Output the (x, y) coordinate of the center of the cell containing the given text.  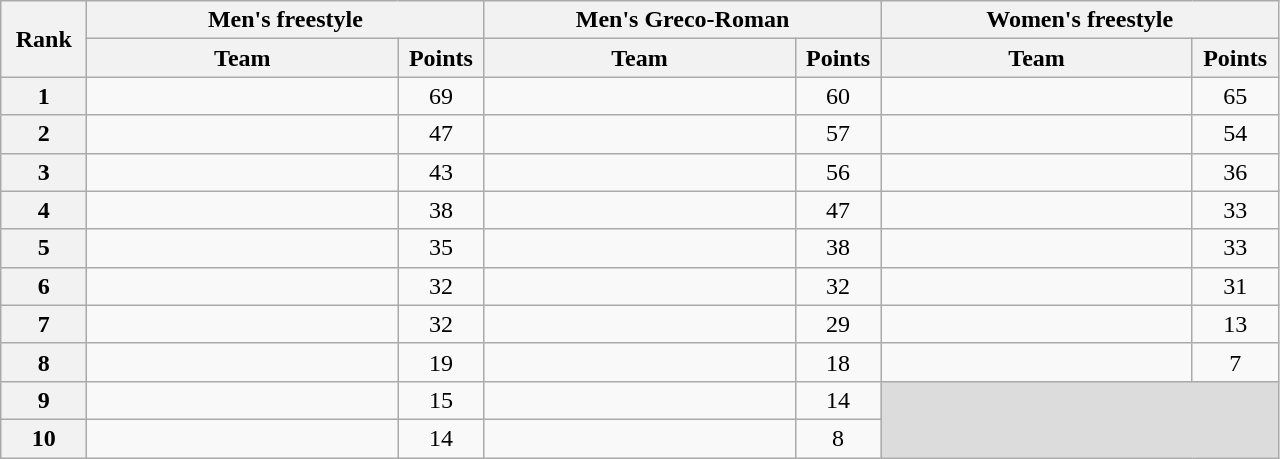
10 (44, 438)
54 (1235, 134)
57 (838, 134)
15 (441, 400)
56 (838, 172)
18 (838, 362)
13 (1235, 324)
Men's Greco-Roman (682, 20)
4 (44, 210)
19 (441, 362)
Women's freestyle (1080, 20)
3 (44, 172)
2 (44, 134)
6 (44, 286)
60 (838, 96)
9 (44, 400)
29 (838, 324)
69 (441, 96)
Men's freestyle (286, 20)
31 (1235, 286)
5 (44, 248)
1 (44, 96)
Rank (44, 39)
35 (441, 248)
65 (1235, 96)
36 (1235, 172)
43 (441, 172)
